Return the (x, y) coordinate for the center point of the cell that contains the specified text.  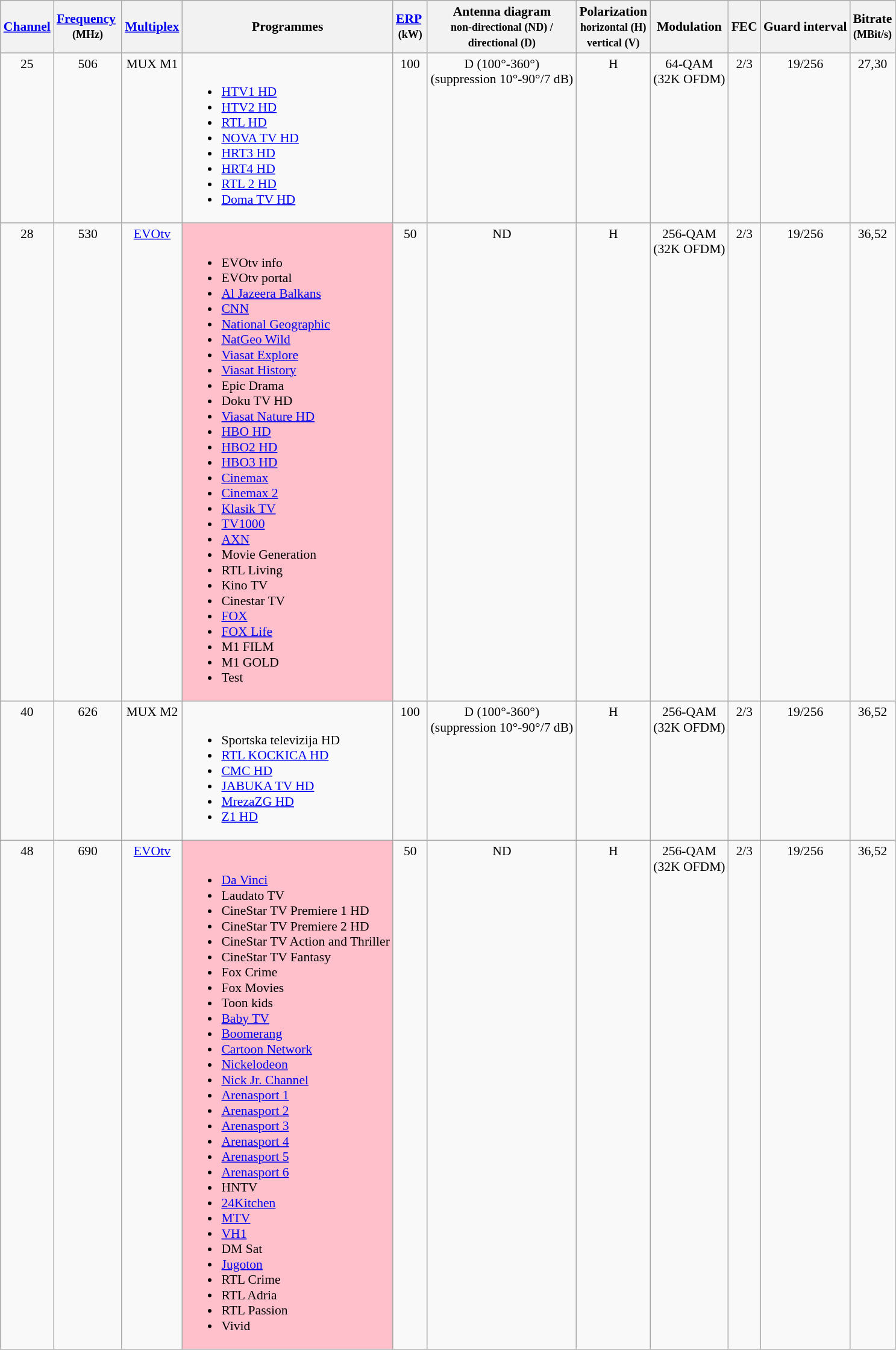
530 (88, 463)
Channel (27, 27)
MUX M1 (152, 139)
Modulation (689, 27)
FEC (745, 27)
690 (88, 1095)
25 (27, 139)
Antenna diagramnon-directional (ND) /directional (D) (501, 27)
Multiplex (152, 27)
40 (27, 771)
HTV1 HDHTV2 HDRTL HDNOVA TV HDHRT3 HDHRT4 HDRTL 2 HDDoma TV HD (287, 139)
Bitrate (MBit/s) (873, 27)
64-QAM (32K OFDM) (689, 139)
506 (88, 139)
MUX M2 (152, 771)
626 (88, 771)
Guard interval (805, 27)
48 (27, 1095)
27,30 (873, 139)
Sportska televizija HDRTL KOCKICA HDCMC HDJABUKA TV HDMrezaZG HDZ1 HD (287, 771)
28 (27, 463)
ERP (kW) (410, 27)
Programmes (287, 27)
Frequency (MHz) (88, 27)
Polarizationhorizontal (H) vertical (V) (613, 27)
